Determine the [x, y] coordinate at the center of the cell enclosing the given text.  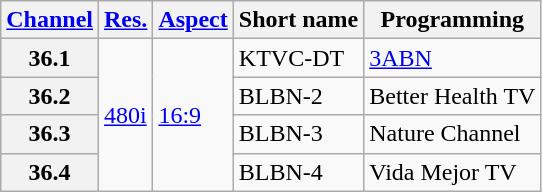
36.2 [50, 96]
480i [126, 115]
Channel [50, 20]
BLBN-4 [298, 172]
36.1 [50, 58]
Short name [298, 20]
Aspect [193, 20]
Better Health TV [452, 96]
Res. [126, 20]
BLBN-2 [298, 96]
BLBN-3 [298, 134]
36.4 [50, 172]
Vida Mejor TV [452, 172]
3ABN [452, 58]
36.3 [50, 134]
KTVC-DT [298, 58]
Nature Channel [452, 134]
Programming [452, 20]
16:9 [193, 115]
